Detect which cell encompasses the target text, then output its (x, y) center coordinate. 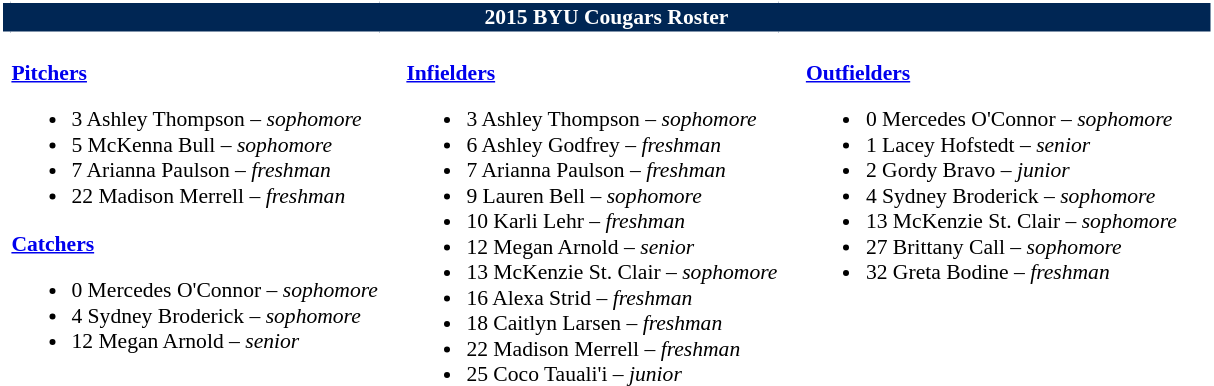
2015 BYU Cougars Roster (607, 18)
